Determine the [x, y] coordinate at the center of the cell enclosing the given text.  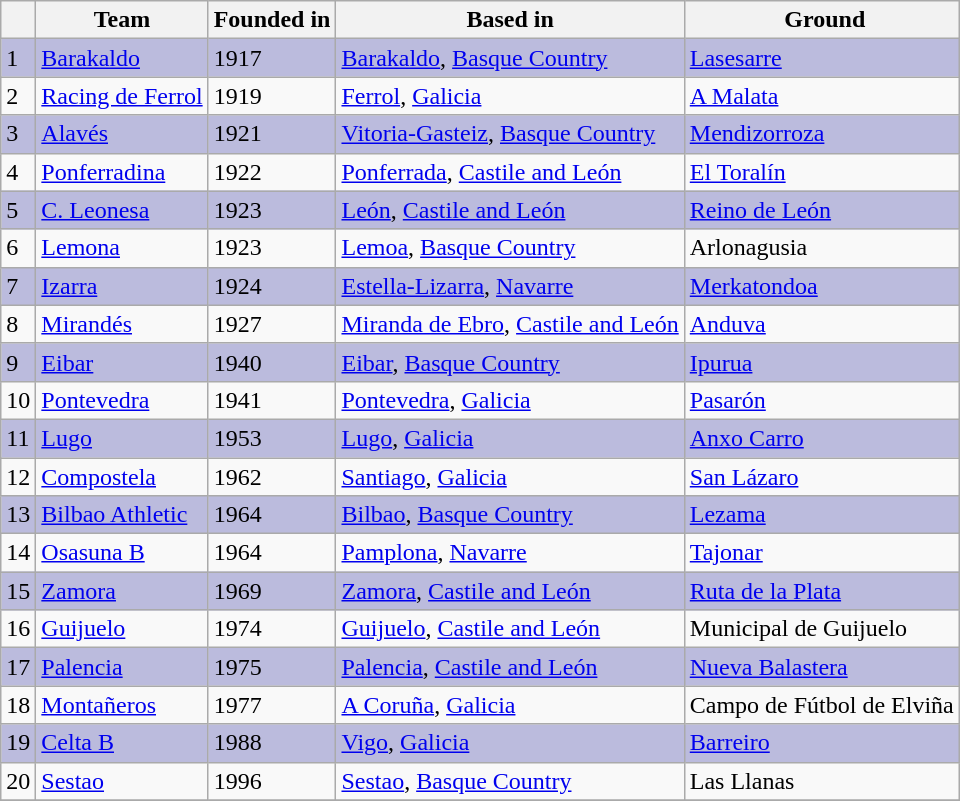
7 [18, 286]
Estella-Lizarra, Navarre [510, 286]
Ferrol, Galicia [510, 96]
1941 [272, 400]
Eibar [122, 362]
Santiago, Galicia [510, 477]
15 [18, 591]
1921 [272, 134]
14 [18, 553]
1962 [272, 477]
Ponferrada, Castile and León [510, 172]
Sestao, Basque Country [510, 781]
Tajonar [822, 553]
Pasarón [822, 400]
18 [18, 705]
1974 [272, 629]
10 [18, 400]
Barakaldo [122, 58]
Anduva [822, 324]
Based in [510, 20]
Palencia [122, 667]
16 [18, 629]
20 [18, 781]
1 [18, 58]
Sestao [122, 781]
A Malata [822, 96]
Vitoria-Gasteiz, Basque Country [510, 134]
Lugo, Galicia [510, 438]
Osasuna B [122, 553]
Celta B [122, 743]
El Toralín [822, 172]
8 [18, 324]
Guijuelo [122, 629]
1969 [272, 591]
9 [18, 362]
Merkatondoa [822, 286]
1940 [272, 362]
11 [18, 438]
Barreiro [822, 743]
Reino de León [822, 210]
Ruta de la Plata [822, 591]
Barakaldo, Basque Country [510, 58]
Mendizorroza [822, 134]
13 [18, 515]
Racing de Ferrol [122, 96]
Lugo [122, 438]
Montañeros [122, 705]
Bilbao Athletic [122, 515]
Lemona [122, 248]
Anxo Carro [822, 438]
3 [18, 134]
Mirandés [122, 324]
Izarra [122, 286]
Miranda de Ebro, Castile and León [510, 324]
Ponferradina [122, 172]
Alavés [122, 134]
17 [18, 667]
Ground [822, 20]
Lasesarre [822, 58]
5 [18, 210]
Pontevedra [122, 400]
Lezama [822, 515]
Vigo, Galicia [510, 743]
1977 [272, 705]
A Coruña, Galicia [510, 705]
2 [18, 96]
Eibar, Basque Country [510, 362]
Campo de Fútbol de Elviña [822, 705]
Bilbao, Basque Country [510, 515]
1953 [272, 438]
Arlonagusia [822, 248]
1917 [272, 58]
1922 [272, 172]
Ipurua [822, 362]
C. Leonesa [122, 210]
Zamora [122, 591]
Founded in [272, 20]
1975 [272, 667]
1924 [272, 286]
Lemoa, Basque Country [510, 248]
4 [18, 172]
1996 [272, 781]
Team [122, 20]
Nueva Balastera [822, 667]
Guijuelo, Castile and León [510, 629]
Palencia, Castile and León [510, 667]
Pontevedra, Galicia [510, 400]
Pamplona, Navarre [510, 553]
Compostela [122, 477]
1988 [272, 743]
Municipal de Guijuelo [822, 629]
Zamora, Castile and León [510, 591]
San Lázaro [822, 477]
Las Llanas [822, 781]
12 [18, 477]
6 [18, 248]
1919 [272, 96]
León, Castile and León [510, 210]
1927 [272, 324]
19 [18, 743]
